Output the [X, Y] coordinate of the center of the cell containing the given text.  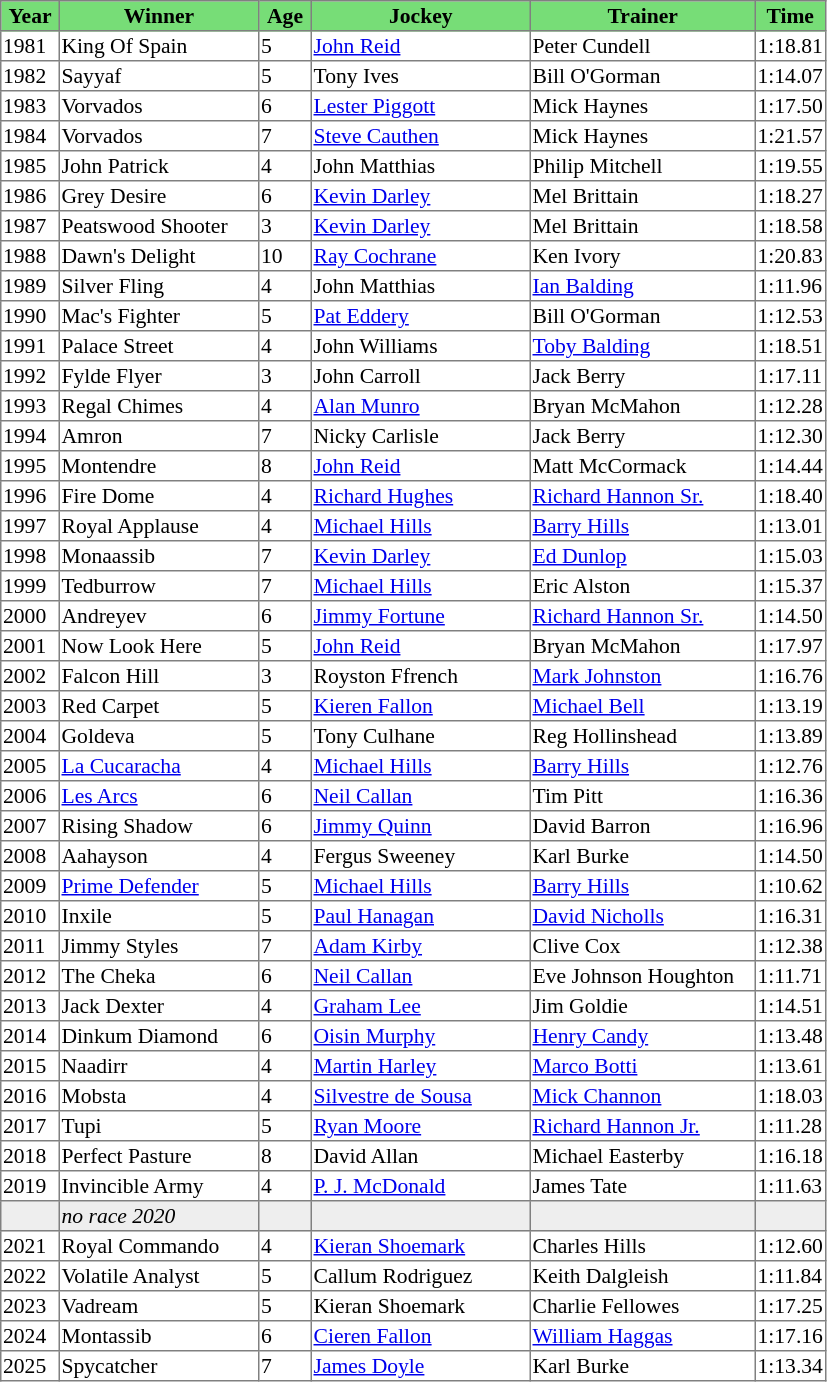
Nicky Carlisle [420, 436]
Silver Fling [159, 286]
Tony Ives [420, 76]
Royal Commando [159, 1246]
Vadream [159, 1306]
2006 [30, 796]
1:11.71 [790, 976]
Spycatcher [159, 1366]
2008 [30, 856]
Jimmy Styles [159, 946]
Mark Johnston [642, 676]
Amron [159, 436]
1:14.44 [790, 466]
1994 [30, 436]
1:13.19 [790, 706]
Henry Candy [642, 1036]
Fylde Flyer [159, 376]
1981 [30, 46]
Tony Culhane [420, 736]
2015 [30, 1066]
1:13.48 [790, 1036]
Tupi [159, 1126]
Jim Goldie [642, 1006]
2014 [30, 1036]
10 [285, 256]
2021 [30, 1246]
Royal Applause [159, 526]
2011 [30, 946]
1:21.57 [790, 136]
Marco Botti [642, 1066]
Montendre [159, 466]
John Carroll [420, 376]
Richard Hughes [420, 496]
1:14.51 [790, 1006]
John Williams [420, 346]
Cieren Fallon [420, 1336]
1998 [30, 556]
1:16.31 [790, 916]
1:17.25 [790, 1306]
2005 [30, 766]
Oisin Murphy [420, 1036]
Mac's Fighter [159, 316]
1985 [30, 166]
James Doyle [420, 1366]
1992 [30, 376]
2013 [30, 1006]
Ken Ivory [642, 256]
1982 [30, 76]
1:12.60 [790, 1246]
Charlie Fellowes [642, 1306]
1:20.83 [790, 256]
Lester Piggott [420, 106]
Red Carpet [159, 706]
Grey Desire [159, 196]
1988 [30, 256]
Fergus Sweeney [420, 856]
Aahayson [159, 856]
Year [30, 16]
Now Look Here [159, 646]
1995 [30, 466]
1990 [30, 316]
P. J. McDonald [420, 1186]
James Tate [642, 1186]
1986 [30, 196]
1:16.18 [790, 1156]
1989 [30, 286]
1:16.96 [790, 826]
1:18.51 [790, 346]
2004 [30, 736]
Prime Defender [159, 886]
1997 [30, 526]
2003 [30, 706]
1:11.28 [790, 1126]
Dinkum Diamond [159, 1036]
Callum Rodriguez [420, 1276]
1:15.37 [790, 586]
Ryan Moore [420, 1126]
1:15.03 [790, 556]
John Patrick [159, 166]
2001 [30, 646]
Perfect Pasture [159, 1156]
Graham Lee [420, 1006]
David Allan [420, 1156]
Peatswood Shooter [159, 226]
Jimmy Fortune [420, 616]
1983 [30, 106]
Ray Cochrane [420, 256]
1:18.40 [790, 496]
1:11.84 [790, 1276]
King Of Spain [159, 46]
1:13.01 [790, 526]
2019 [30, 1186]
Dawn's Delight [159, 256]
Eric Alston [642, 586]
Paul Hanagan [420, 916]
1999 [30, 586]
Sayyaf [159, 76]
Monaassib [159, 556]
1:17.50 [790, 106]
1:17.97 [790, 646]
Steve Cauthen [420, 136]
2025 [30, 1366]
1:18.03 [790, 1096]
Ed Dunlop [642, 556]
Montassib [159, 1336]
Pat Eddery [420, 316]
2018 [30, 1156]
Royston Ffrench [420, 676]
1993 [30, 406]
Winner [159, 16]
2024 [30, 1336]
1:13.61 [790, 1066]
1996 [30, 496]
1:17.11 [790, 376]
1:12.28 [790, 406]
Richard Hannon Jr. [642, 1126]
Michael Easterby [642, 1156]
1:16.36 [790, 796]
Michael Bell [642, 706]
Martin Harley [420, 1066]
1:18.58 [790, 226]
2007 [30, 826]
1:12.30 [790, 436]
1:17.16 [790, 1336]
La Cucaracha [159, 766]
2002 [30, 676]
Mick Channon [642, 1096]
Keith Dalgleish [642, 1276]
1:18.81 [790, 46]
no race 2020 [159, 1216]
Tim Pitt [642, 796]
1:13.34 [790, 1366]
Tedburrow [159, 586]
1:11.96 [790, 286]
2023 [30, 1306]
1:14.07 [790, 76]
Time [790, 16]
2022 [30, 1276]
Mobsta [159, 1096]
Goldeva [159, 736]
Falcon Hill [159, 676]
Volatile Analyst [159, 1276]
1:11.63 [790, 1186]
1:18.27 [790, 196]
Andreyev [159, 616]
1984 [30, 136]
1:10.62 [790, 886]
Toby Balding [642, 346]
Fire Dome [159, 496]
Eve Johnson Houghton [642, 976]
Naadirr [159, 1066]
Regal Chimes [159, 406]
2000 [30, 616]
Les Arcs [159, 796]
David Barron [642, 826]
Alan Munro [420, 406]
1:12.53 [790, 316]
1:19.55 [790, 166]
William Haggas [642, 1336]
Charles Hills [642, 1246]
Adam Kirby [420, 946]
Jimmy Quinn [420, 826]
Reg Hollinshead [642, 736]
Age [285, 16]
2017 [30, 1126]
1:13.89 [790, 736]
Philip Mitchell [642, 166]
2010 [30, 916]
1987 [30, 226]
David Nicholls [642, 916]
Kieren Fallon [420, 706]
2009 [30, 886]
2012 [30, 976]
Inxile [159, 916]
Palace Street [159, 346]
2016 [30, 1096]
Clive Cox [642, 946]
Matt McCormack [642, 466]
1:12.38 [790, 946]
Silvestre de Sousa [420, 1096]
1991 [30, 346]
Trainer [642, 16]
Jockey [420, 16]
Ian Balding [642, 286]
The Cheka [159, 976]
Jack Dexter [159, 1006]
Invincible Army [159, 1186]
Rising Shadow [159, 826]
1:12.76 [790, 766]
1:16.76 [790, 676]
Peter Cundell [642, 46]
